Identify which cell holds the provided text, then report its [X, Y] central coordinate. 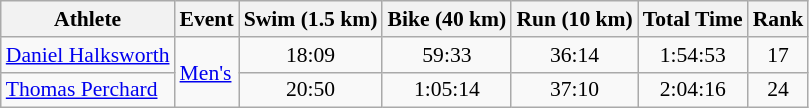
Rank [778, 19]
Athlete [88, 19]
Event [207, 19]
36:14 [574, 55]
18:09 [311, 55]
1:54:53 [693, 55]
Men's [207, 72]
37:10 [574, 90]
2:04:16 [693, 90]
Thomas Perchard [88, 90]
17 [778, 55]
Total Time [693, 19]
24 [778, 90]
Bike (40 km) [446, 19]
Swim (1.5 km) [311, 19]
Daniel Halksworth [88, 55]
20:50 [311, 90]
59:33 [446, 55]
Run (10 km) [574, 19]
1:05:14 [446, 90]
